Extract the (x, y) coordinate from the center of the cell holding the provided text.  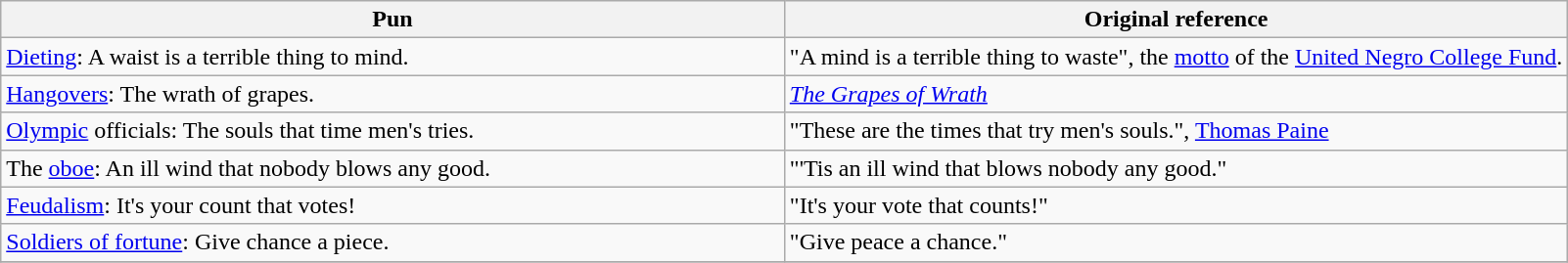
The oboe: An ill wind that nobody blows any good. (393, 168)
Feudalism: It's your count that votes! (393, 205)
"It's your vote that counts!" (1176, 205)
Soldiers of fortune: Give chance a piece. (393, 242)
"These are the times that try men's souls.", Thomas Paine (1176, 131)
"A mind is a terrible thing to waste", the motto of the United Negro College Fund. (1176, 57)
The Grapes of Wrath (1176, 94)
Original reference (1176, 20)
Hangovers: The wrath of grapes. (393, 94)
Olympic officials: The souls that time men's tries. (393, 131)
"'Tis an ill wind that blows nobody any good." (1176, 168)
Pun (393, 20)
Dieting: A waist is a terrible thing to mind. (393, 57)
"Give peace a chance." (1176, 242)
